Provide the (X, Y) coordinate of the cell's center where the given text is located.  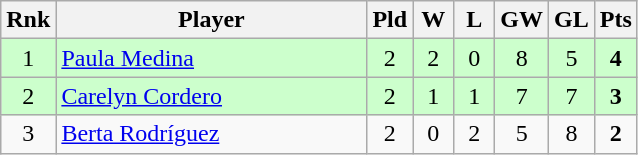
Pld (390, 20)
Carelyn Cordero (212, 96)
GL (572, 20)
4 (616, 58)
Paula Medina (212, 58)
Player (212, 20)
L (474, 20)
Pts (616, 20)
GW (522, 20)
Berta Rodríguez (212, 134)
Rnk (28, 20)
W (434, 20)
